Pinpoint the cell where the given text exists, returning its [X, Y] midpoint coordinate. 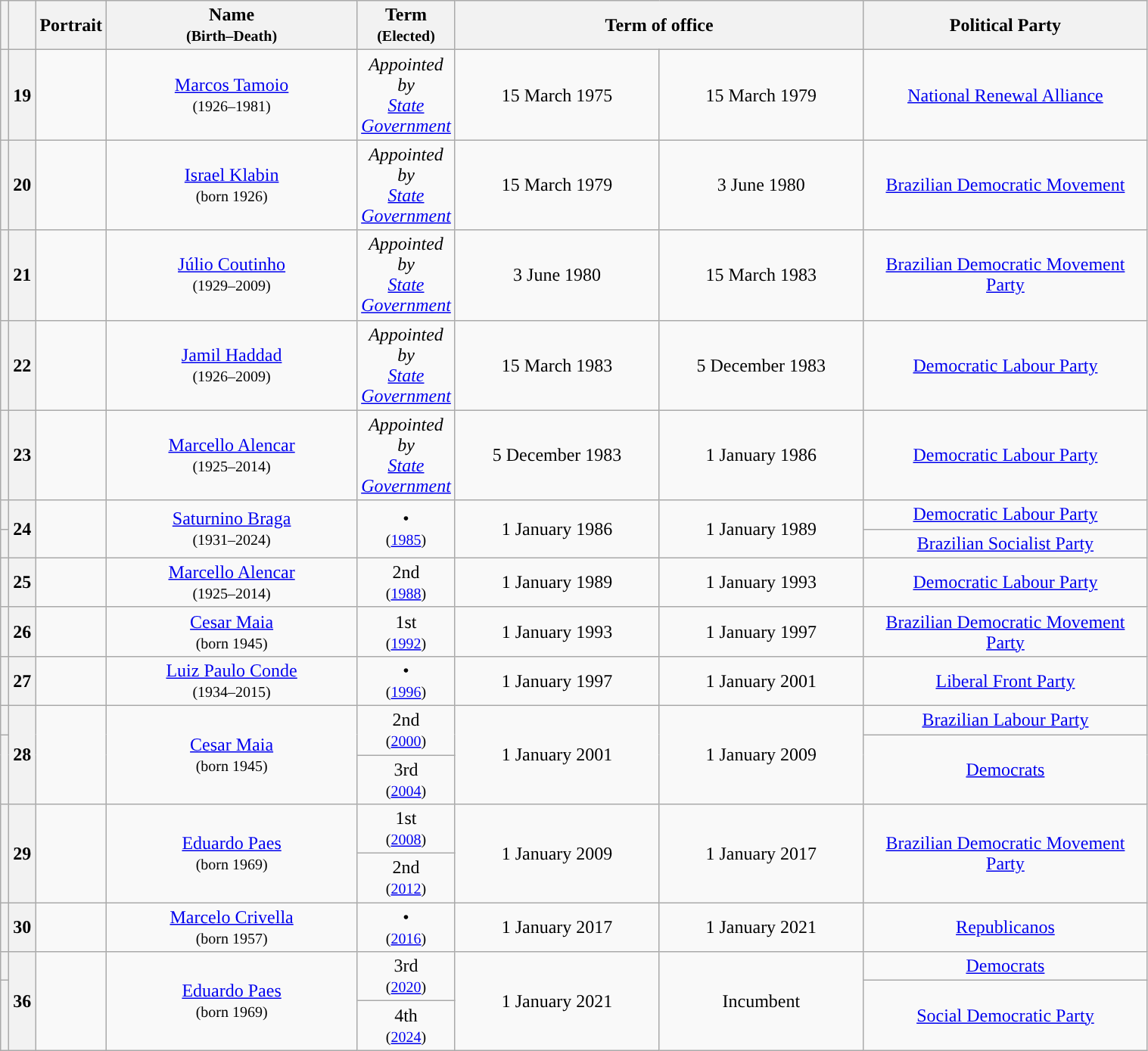
15 March 1975 [557, 95]
Portrait [71, 26]
20 [23, 185]
19 [23, 95]
28 [23, 754]
Brazilian Labour Party [1005, 720]
26 [23, 631]
36 [23, 1001]
25 [23, 583]
Term(Elected) [406, 26]
1st(1992) [406, 631]
National Renewal Alliance [1005, 95]
Saturnino Braga(1931–2024) [232, 529]
24 [23, 529]
Luiz Paulo Conde(1934–2015) [232, 681]
Social Democratic Party [1005, 1015]
Marcelo Crivella(born 1957) [232, 928]
2nd(1988) [406, 583]
27 [23, 681]
•(1996) [406, 681]
29 [23, 854]
30 [23, 928]
Júlio Coutinho(1929–2009) [232, 275]
2nd(2012) [406, 878]
Brazilian Socialist Party [1005, 543]
21 [23, 275]
Term of office [659, 26]
Republicanos [1005, 928]
Liberal Front Party [1005, 681]
3rd(2020) [406, 976]
22 [23, 365]
Name(Birth–Death) [232, 26]
•(1985) [406, 529]
3rd(2004) [406, 779]
•(2016) [406, 928]
Jamil Haddad(1926–2009) [232, 365]
Incumbent [761, 1001]
Political Party [1005, 26]
1st(2008) [406, 829]
Marcos Tamoio(1926–1981) [232, 95]
2nd(2000) [406, 729]
4th(2024) [406, 1026]
Israel Klabin(born 1926) [232, 185]
Brazilian Democratic Movement [1005, 185]
23 [23, 456]
